Return (x, y) of the center of cell containing provided text 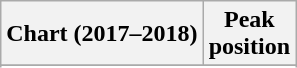
Chart (2017–2018) (102, 34)
Peakposition (249, 34)
